For the text-containing cell, return its midpoint in [x, y] coordinate format. 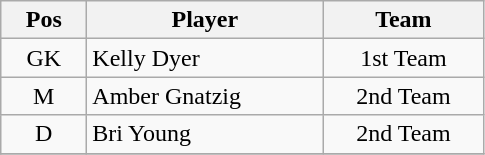
Bri Young [205, 134]
Player [205, 20]
1st Team [404, 58]
Kelly Dyer [205, 58]
M [44, 96]
Pos [44, 20]
D [44, 134]
Amber Gnatzig [205, 96]
Team [404, 20]
GK [44, 58]
